Return the (X, Y) coordinate for the center point of the cell that contains the specified text.  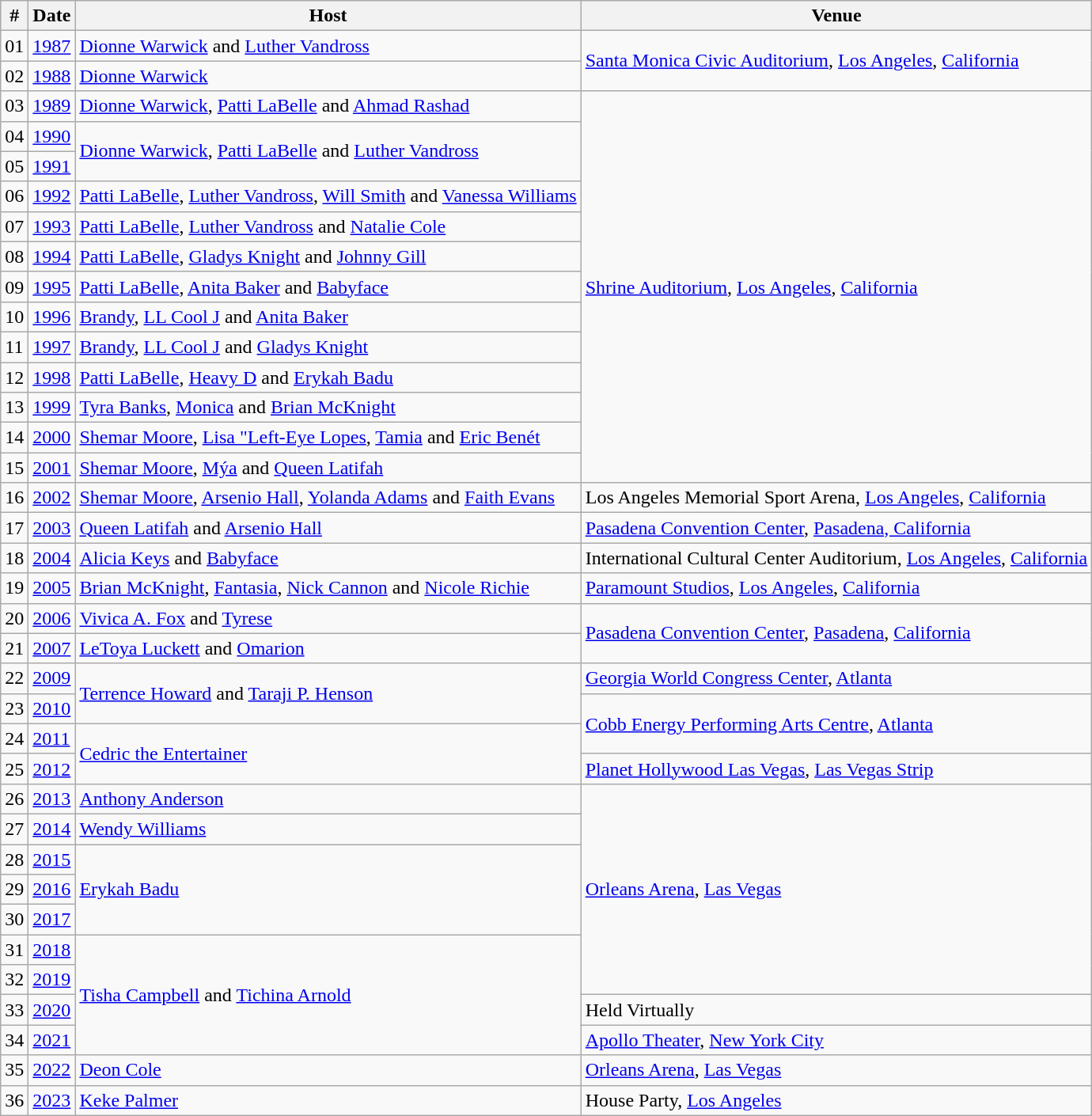
2002 (52, 498)
23 (14, 708)
2016 (52, 890)
Georgia World Congress Center, Atlanta (836, 678)
Dionne Warwick and Luther Vandross (328, 46)
09 (14, 287)
2021 (52, 1040)
25 (14, 769)
34 (14, 1040)
House Party, Los Angeles (836, 1100)
2005 (52, 588)
Planet Hollywood Las Vegas, Las Vegas Strip (836, 769)
Patti LaBelle, Heavy D and Erykah Badu (328, 378)
2006 (52, 618)
Erykah Badu (328, 889)
2007 (52, 648)
Brandy, LL Cool J and Gladys Knight (328, 347)
11 (14, 347)
26 (14, 799)
Keke Palmer (328, 1100)
1998 (52, 378)
15 (14, 468)
06 (14, 196)
Venue (836, 16)
Terrence Howard and Taraji P. Henson (328, 693)
10 (14, 317)
Dionne Warwick, Patti LaBelle and Ahmad Rashad (328, 106)
01 (14, 46)
Dionne Warwick, Patti LaBelle and Luther Vandross (328, 151)
21 (14, 648)
24 (14, 738)
03 (14, 106)
Brian McKnight, Fantasia, Nick Cannon and Nicole Richie (328, 588)
18 (14, 558)
Cedric the Entertainer (328, 753)
07 (14, 226)
13 (14, 408)
22 (14, 678)
19 (14, 588)
LeToya Luckett and Omarion (328, 648)
16 (14, 498)
27 (14, 829)
International Cultural Center Auditorium, Los Angeles, California (836, 558)
2010 (52, 708)
1999 (52, 408)
1997 (52, 347)
20 (14, 618)
2009 (52, 678)
2012 (52, 769)
Host (328, 16)
1988 (52, 76)
2022 (52, 1070)
2001 (52, 468)
Tyra Banks, Monica and Brian McKnight (328, 408)
Alicia Keys and Babyface (328, 558)
Apollo Theater, New York City (836, 1040)
1991 (52, 166)
# (14, 16)
35 (14, 1070)
28 (14, 859)
08 (14, 256)
Brandy, LL Cool J and Anita Baker (328, 317)
1989 (52, 106)
31 (14, 950)
1996 (52, 317)
2020 (52, 1010)
1994 (52, 256)
Patti LaBelle, Luther Vandross, Will Smith and Vanessa Williams (328, 196)
2018 (52, 950)
32 (14, 980)
2015 (52, 859)
02 (14, 76)
04 (14, 136)
1987 (52, 46)
2019 (52, 980)
Shemar Moore, Mýa and Queen Latifah (328, 468)
Shemar Moore, Lisa "Left-Eye Lopes, Tamia and Eric Benét (328, 438)
Shemar Moore, Arsenio Hall, Yolanda Adams and Faith Evans (328, 498)
1995 (52, 287)
2013 (52, 799)
Tisha Campbell and Tichina Arnold (328, 995)
1992 (52, 196)
Date (52, 16)
14 (14, 438)
Paramount Studios, Los Angeles, California (836, 588)
Anthony Anderson (328, 799)
Cobb Energy Performing Arts Centre, Atlanta (836, 723)
Queen Latifah and Arsenio Hall (328, 528)
1990 (52, 136)
33 (14, 1010)
Patti LaBelle, Anita Baker and Babyface (328, 287)
2004 (52, 558)
30 (14, 920)
2000 (52, 438)
05 (14, 166)
Los Angeles Memorial Sport Arena, Los Angeles, California (836, 498)
Held Virtually (836, 1010)
Santa Monica Civic Auditorium, Los Angeles, California (836, 61)
12 (14, 378)
2011 (52, 738)
Deon Cole (328, 1070)
Patti LaBelle, Gladys Knight and Johnny Gill (328, 256)
Dionne Warwick (328, 76)
36 (14, 1100)
29 (14, 890)
2017 (52, 920)
1993 (52, 226)
2023 (52, 1100)
2003 (52, 528)
17 (14, 528)
Shrine Auditorium, Los Angeles, California (836, 287)
Wendy Williams (328, 829)
Patti LaBelle, Luther Vandross and Natalie Cole (328, 226)
Vivica A. Fox and Tyrese (328, 618)
2014 (52, 829)
